Return the (X, Y) coordinate for the center point of the cell that contains the specified text.  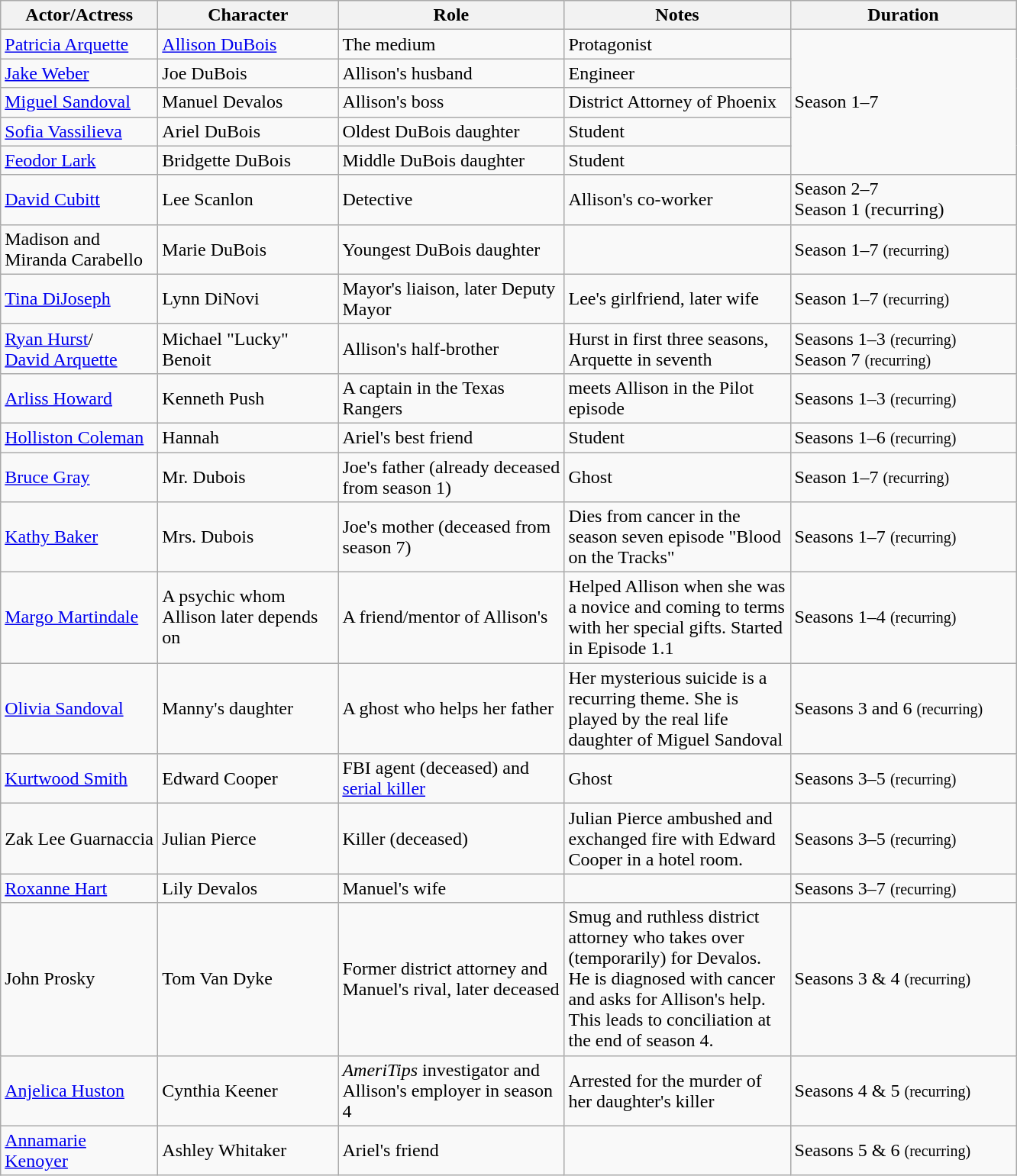
Season 1–7 (903, 102)
Mayor's liaison, later Deputy Mayor (451, 299)
Role (451, 15)
A psychic whom Allison later depends on (248, 618)
Joe's mother (deceased from season 7) (451, 537)
Ariel's friend (451, 1151)
Bruce Gray (79, 476)
Roxanne Hart (79, 888)
Tina DiJoseph (79, 299)
Miguel Sandoval (79, 102)
Seasons 1–6 (recurring) (903, 437)
Patricia Arquette (79, 44)
Kenneth Push (248, 398)
Margo Martindale (79, 618)
Joe DuBois (248, 73)
Madison and Miranda Carabello (79, 249)
Julian Pierce ambushed and exchanged fire with Edward Cooper in a hotel room. (677, 839)
Manuel's wife (451, 888)
A friend/mentor of Allison's (451, 618)
Her mysterious suicide is a recurring theme. She is played by the real life daughter of Miguel Sandoval (677, 708)
Bridgette DuBois (248, 160)
Mrs. Dubois (248, 537)
Ariel's best friend (451, 437)
Manuel Devalos (248, 102)
Seasons 1–3 (recurring)Season 7 (recurring) (903, 348)
Seasons 5 & 6 (recurring) (903, 1151)
Detective (451, 200)
Olivia Sandoval (79, 708)
Former district attorney and Manuel's rival, later deceased (451, 979)
A captain in the Texas Rangers (451, 398)
AmeriTips investigator and Allison's employer in season 4 (451, 1091)
Seasons 3–7 (recurring) (903, 888)
Joe's father (already deceased from season 1) (451, 476)
Michael "Lucky" Benoit (248, 348)
Zak Lee Guarnaccia (79, 839)
Middle DuBois daughter (451, 160)
Allison's co-worker (677, 200)
Protagonist (677, 44)
Holliston Coleman (79, 437)
Notes (677, 15)
Hurst in first three seasons, Arquette in seventh (677, 348)
Allison DuBois (248, 44)
Arrested for the murder of her daughter's killer (677, 1091)
A ghost who helps her father (451, 708)
Allison's half-brother (451, 348)
Engineer (677, 73)
Tom Van Dyke (248, 979)
Feodor Lark (79, 160)
Seasons 1–7 (recurring) (903, 537)
Hannah (248, 437)
Arliss Howard (79, 398)
meets Allison in the Pilot episode (677, 398)
Lynn DiNovi (248, 299)
Seasons 4 & 5 (recurring) (903, 1091)
David Cubitt (79, 200)
Oldest DuBois daughter (451, 131)
Anjelica Huston (79, 1091)
Character (248, 15)
Seasons 3 & 4 (recurring) (903, 979)
Helped Allison when she was a novice and coming to terms with her special gifts. Started in Episode 1.1 (677, 618)
Marie DuBois (248, 249)
John Prosky (79, 979)
Ryan Hurst/David Arquette (79, 348)
FBI agent (deceased) and serial killer (451, 778)
Cynthia Keener (248, 1091)
Lee's girlfriend, later wife (677, 299)
Dies from cancer in the season seven episode "Blood on the Tracks" (677, 537)
Allison's husband (451, 73)
Sofia Vassilieva (79, 131)
Season 2–7 Season 1 (recurring) (903, 200)
Jake Weber (79, 73)
Edward Cooper (248, 778)
The medium (451, 44)
Lily Devalos (248, 888)
Seasons 3 and 6 (recurring) (903, 708)
Kurtwood Smith (79, 778)
Kathy Baker (79, 537)
Youngest DuBois daughter (451, 249)
Allison's boss (451, 102)
Seasons 1–3 (recurring) (903, 398)
Ashley Whitaker (248, 1151)
Ariel DuBois (248, 131)
District Attorney of Phoenix (677, 102)
Killer (deceased) (451, 839)
Seasons 1–4 (recurring) (903, 618)
Lee Scanlon (248, 200)
Julian Pierce (248, 839)
Duration (903, 15)
Mr. Dubois (248, 476)
Annamarie Kenoyer (79, 1151)
Manny's daughter (248, 708)
Actor/Actress (79, 15)
